Find where the given text appears and provide that cell's center as (X, Y) coordinate. 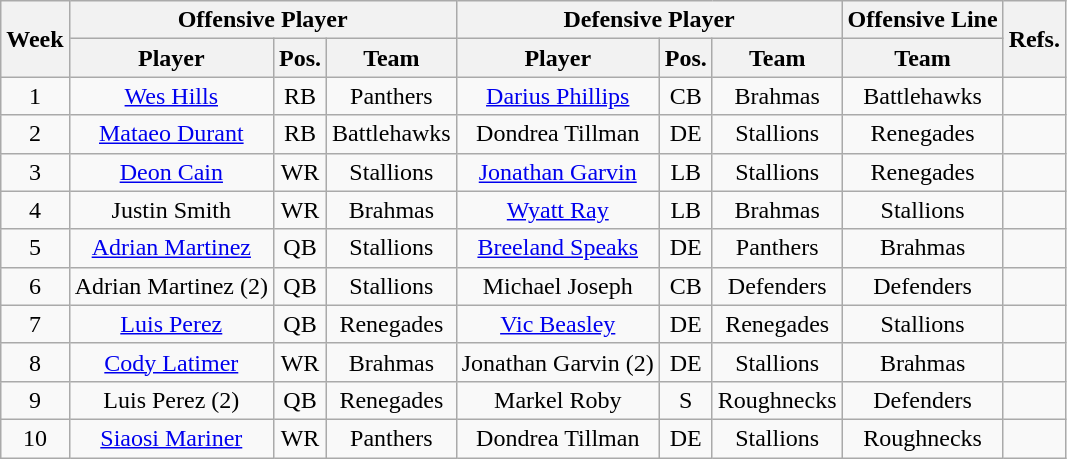
Wes Hills (171, 96)
Refs. (1034, 39)
Luis Perez (2) (171, 400)
Vic Beasley (558, 324)
10 (35, 438)
1 (35, 96)
Defensive Player (649, 20)
Justin Smith (171, 210)
Jonathan Garvin (558, 172)
Breeland Speaks (558, 248)
9 (35, 400)
Jonathan Garvin (2) (558, 362)
Week (35, 39)
8 (35, 362)
Markel Roby (558, 400)
2 (35, 134)
Adrian Martinez (171, 248)
Wyatt Ray (558, 210)
7 (35, 324)
Darius Phillips (558, 96)
6 (35, 286)
Adrian Martinez (2) (171, 286)
3 (35, 172)
S (686, 400)
Siaosi Mariner (171, 438)
Luis Perez (171, 324)
Michael Joseph (558, 286)
Offensive Player (262, 20)
Cody Latimer (171, 362)
Mataeo Durant (171, 134)
4 (35, 210)
Deon Cain (171, 172)
Offensive Line (922, 20)
5 (35, 248)
